Locate the cell with the specified text and output its [x, y] center coordinate. 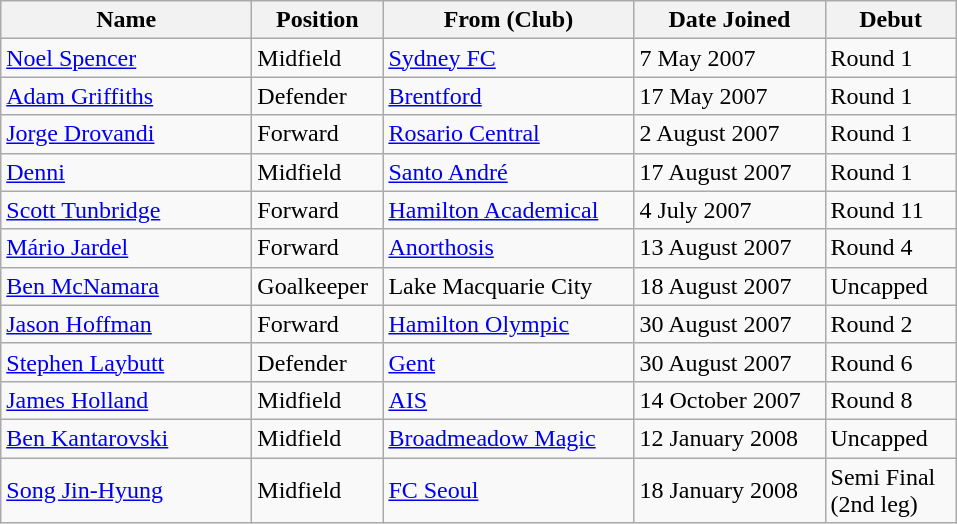
From (Club) [508, 20]
Brentford [508, 96]
Stephen Laybutt [126, 362]
Broadmeadow Magic [508, 438]
17 May 2007 [730, 96]
Position [318, 20]
Ben McNamara [126, 286]
17 August 2007 [730, 172]
13 August 2007 [730, 248]
Goalkeeper [318, 286]
Rosario Central [508, 134]
Round 4 [890, 248]
4 July 2007 [730, 210]
Round 8 [890, 400]
Debut [890, 20]
Gent [508, 362]
Name [126, 20]
Jason Hoffman [126, 324]
2 August 2007 [730, 134]
FC Seoul [508, 490]
Ben Kantarovski [126, 438]
Mário Jardel [126, 248]
Round 6 [890, 362]
Noel Spencer [126, 58]
18 August 2007 [730, 286]
Jorge Drovandi [126, 134]
Scott Tunbridge [126, 210]
12 January 2008 [730, 438]
14 October 2007 [730, 400]
7 May 2007 [730, 58]
Adam Griffiths [126, 96]
Sydney FC [508, 58]
Hamilton Olympic [508, 324]
Semi Final (2nd leg) [890, 490]
Santo André [508, 172]
Song Jin-Hyung [126, 490]
Date Joined [730, 20]
Round 2 [890, 324]
Anorthosis [508, 248]
Hamilton Academical [508, 210]
Denni [126, 172]
AIS [508, 400]
18 January 2008 [730, 490]
James Holland [126, 400]
Round 11 [890, 210]
Lake Macquarie City [508, 286]
